Identify which cell holds the provided text, then report its [x, y] central coordinate. 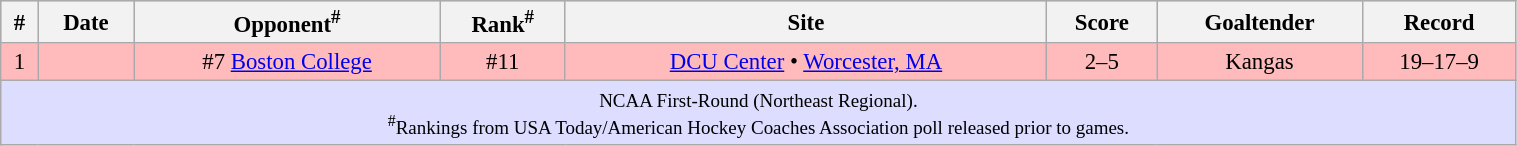
Opponent# [288, 22]
NCAA First-Round (Northeast Regional).#Rankings from USA Today/American Hockey Coaches Association poll released prior to games. [758, 114]
#7 Boston College [288, 62]
19–17–9 [1439, 62]
DCU Center • Worcester, MA [806, 62]
Kangas [1260, 62]
Date [86, 22]
Record [1439, 22]
Site [806, 22]
# [20, 22]
#11 [502, 62]
Score [1102, 22]
Rank# [502, 22]
1 [20, 62]
2–5 [1102, 62]
Goaltender [1260, 22]
